Search for the cell housing the specified text and yield its [X, Y] center coordinate. 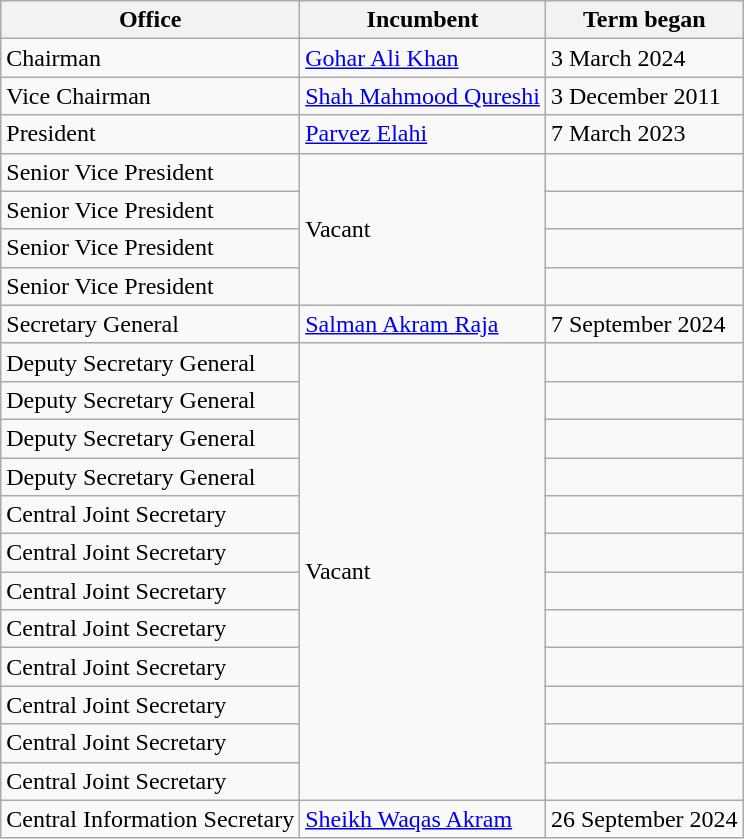
Office [150, 20]
Sheikh Waqas Akram [423, 819]
3 December 2011 [644, 96]
Gohar Ali Khan [423, 58]
26 September 2024 [644, 819]
Salman Akram Raja [423, 324]
Chairman [150, 58]
Parvez Elahi [423, 134]
Vice Chairman [150, 96]
Secretary General [150, 324]
3 March 2024 [644, 58]
7 March 2023 [644, 134]
Central Information Secretary [150, 819]
7 September 2024 [644, 324]
Incumbent [423, 20]
Term began [644, 20]
President [150, 134]
Shah Mahmood Qureshi [423, 96]
